Provide the (x, y) coordinate of the cell's center where the given text is located.  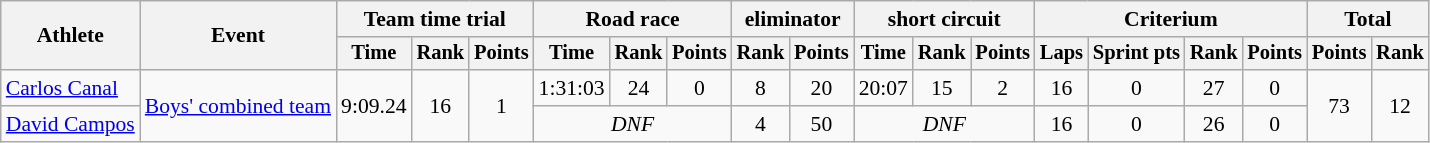
4 (761, 124)
Event (238, 36)
9:09.24 (374, 106)
15 (942, 88)
73 (1339, 106)
24 (639, 88)
David Campos (70, 124)
Total (1368, 19)
Carlos Canal (70, 88)
27 (1214, 88)
Road race (633, 19)
1:31:03 (572, 88)
12 (1400, 106)
50 (821, 124)
20:07 (884, 88)
Criterium (1171, 19)
Team time trial (434, 19)
20 (821, 88)
Boys' combined team (238, 106)
short circuit (944, 19)
eliminator (793, 19)
8 (761, 88)
Laps (1062, 54)
Athlete (70, 36)
Sprint pts (1136, 54)
26 (1214, 124)
2 (1002, 88)
1 (501, 106)
